Output the [X, Y] coordinate of the center of the cell containing the given text.  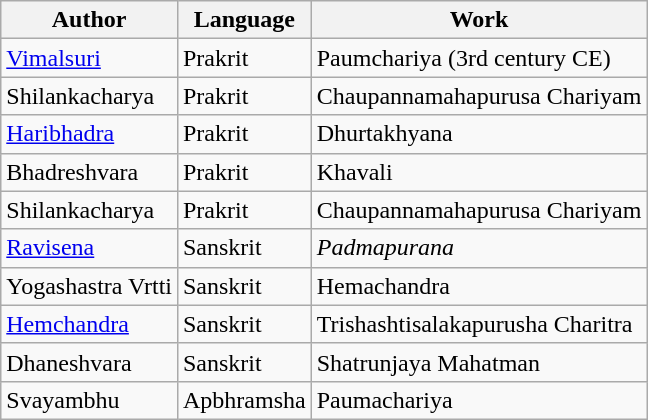
Bhadreshvara [90, 172]
Dhaneshvara [90, 362]
Hemchandra [90, 324]
Paumachariya [479, 400]
Apbhramsha [244, 400]
Khavali [479, 172]
Ravisena [90, 248]
Author [90, 20]
Shatrunjaya Mahatman [479, 362]
Trishashtisalakapurusha Charitra [479, 324]
Yogashastra Vrtti [90, 286]
Hemachandra [479, 286]
Paumchariya (3rd century CE) [479, 58]
Svayambhu [90, 400]
Dhurtakhyana [479, 134]
Vimalsuri [90, 58]
Language [244, 20]
Padmapurana [479, 248]
Haribhadra [90, 134]
Work [479, 20]
